Return the [X, Y] coordinate for the center point of the cell that contains the specified text.  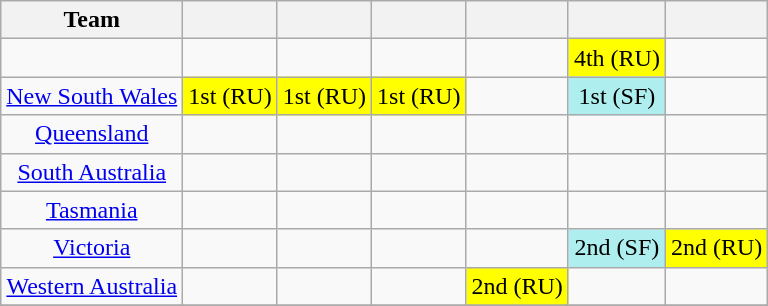
New South Wales [92, 96]
Victoria [92, 248]
1st (SF) [616, 96]
South Australia [92, 172]
Tasmania [92, 210]
4th (RU) [616, 58]
Queensland [92, 134]
2nd (SF) [616, 248]
Western Australia [92, 286]
Team [92, 20]
